Detect which cell encompasses the target text, then output its (X, Y) center coordinate. 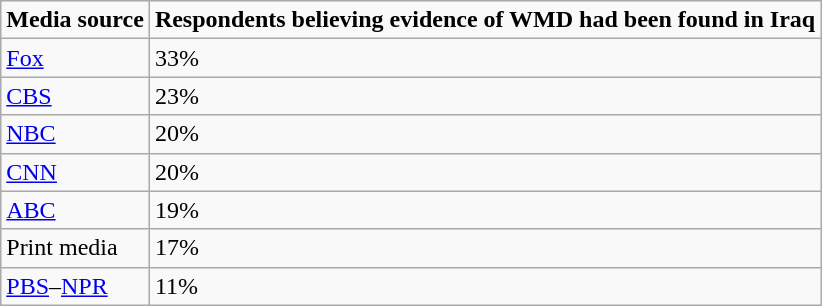
11% (484, 286)
CNN (76, 172)
Respondents believing evidence of WMD had been found in Iraq (484, 20)
19% (484, 210)
NBC (76, 134)
33% (484, 58)
17% (484, 248)
ABC (76, 210)
Media source (76, 20)
23% (484, 96)
CBS (76, 96)
PBS–NPR (76, 286)
Print media (76, 248)
Fox (76, 58)
